Capture the cell that displays the provided text and extract its (x, y) central coordinate. 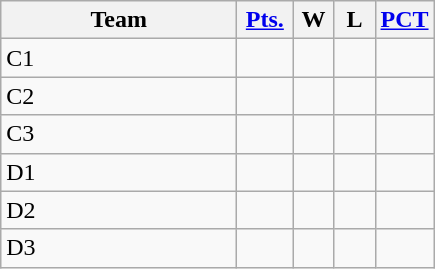
D3 (119, 248)
D2 (119, 210)
Team (119, 20)
D1 (119, 172)
C2 (119, 96)
L (354, 20)
C3 (119, 134)
Pts. (265, 20)
C1 (119, 58)
PCT (404, 20)
W (314, 20)
